Output the [X, Y] coordinate of the center of the cell containing the given text.  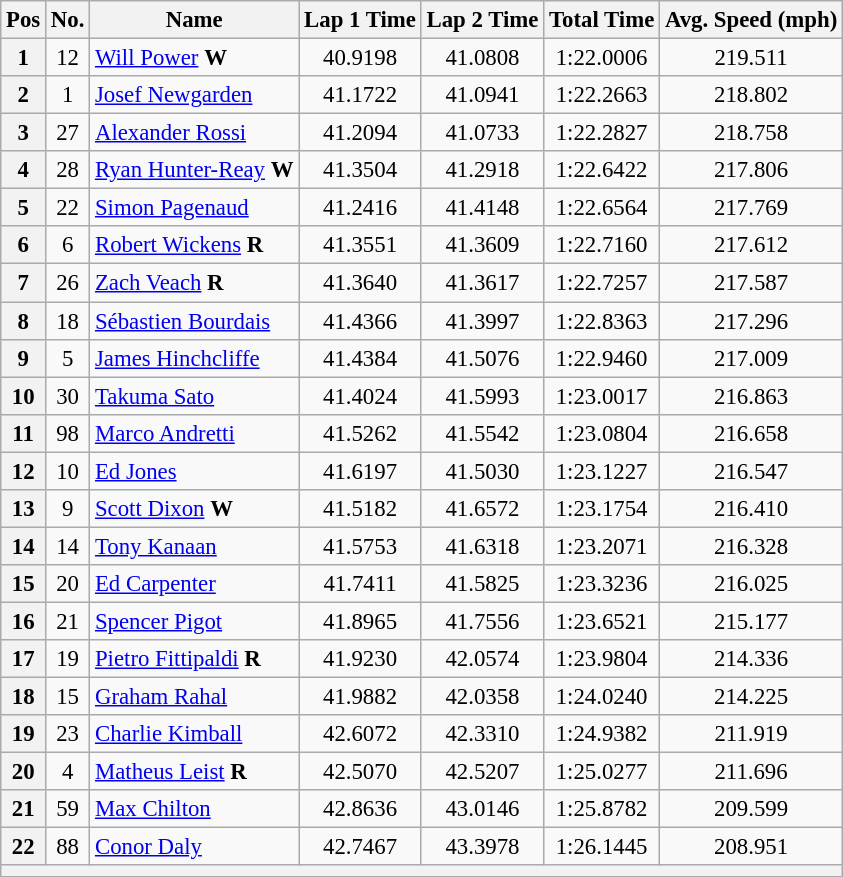
41.0808 [482, 58]
1:24.0240 [602, 697]
41.4384 [360, 358]
1:23.1754 [602, 509]
216.658 [752, 433]
217.806 [752, 170]
42.7467 [360, 847]
41.6572 [482, 509]
Ed Carpenter [194, 584]
41.3504 [360, 170]
208.951 [752, 847]
8 [24, 321]
1:22.6422 [602, 170]
1:22.2827 [602, 133]
59 [68, 809]
88 [68, 847]
216.410 [752, 509]
Name [194, 20]
No. [68, 20]
41.3997 [482, 321]
41.7556 [482, 621]
216.547 [752, 471]
1:25.0277 [602, 772]
28 [68, 170]
Ryan Hunter-Reay W [194, 170]
41.5182 [360, 509]
Matheus Leist R [194, 772]
1:23.0804 [602, 433]
41.2094 [360, 133]
Marco Andretti [194, 433]
1:23.0017 [602, 396]
23 [68, 734]
1:22.2663 [602, 95]
1:22.6564 [602, 208]
Graham Rahal [194, 697]
Pos [24, 20]
Takuma Sato [194, 396]
218.802 [752, 95]
1:26.1445 [602, 847]
41.9230 [360, 659]
41.9882 [360, 697]
Avg. Speed (mph) [752, 20]
41.2918 [482, 170]
Max Chilton [194, 809]
13 [24, 509]
218.758 [752, 133]
Charlie Kimball [194, 734]
Tony Kanaan [194, 546]
214.336 [752, 659]
1:23.6521 [602, 621]
Simon Pagenaud [194, 208]
41.3551 [360, 245]
41.5825 [482, 584]
1:23.2071 [602, 546]
Ed Jones [194, 471]
1:25.8782 [602, 809]
Zach Veach R [194, 283]
Lap 2 Time [482, 20]
3 [24, 133]
41.5030 [482, 471]
Total Time [602, 20]
217.587 [752, 283]
41.5262 [360, 433]
Will Power W [194, 58]
217.769 [752, 208]
1:24.9382 [602, 734]
42.3310 [482, 734]
41.6197 [360, 471]
43.3978 [482, 847]
42.8636 [360, 809]
1:23.3236 [602, 584]
2 [24, 95]
217.296 [752, 321]
41.0733 [482, 133]
216.025 [752, 584]
1:23.9804 [602, 659]
Conor Daly [194, 847]
17 [24, 659]
43.0146 [482, 809]
217.612 [752, 245]
219.511 [752, 58]
215.177 [752, 621]
1:22.7160 [602, 245]
41.5542 [482, 433]
41.4024 [360, 396]
41.7411 [360, 584]
41.4148 [482, 208]
Alexander Rossi [194, 133]
41.2416 [360, 208]
41.6318 [482, 546]
27 [68, 133]
42.6072 [360, 734]
41.5076 [482, 358]
42.0574 [482, 659]
11 [24, 433]
Pietro Fittipaldi R [194, 659]
216.328 [752, 546]
1:22.0006 [602, 58]
41.3609 [482, 245]
41.1722 [360, 95]
41.3617 [482, 283]
42.0358 [482, 697]
217.009 [752, 358]
Spencer Pigot [194, 621]
1:22.8363 [602, 321]
1:22.7257 [602, 283]
211.696 [752, 772]
41.3640 [360, 283]
42.5207 [482, 772]
Lap 1 Time [360, 20]
42.5070 [360, 772]
211.919 [752, 734]
1:22.9460 [602, 358]
James Hinchcliffe [194, 358]
98 [68, 433]
41.4366 [360, 321]
30 [68, 396]
209.599 [752, 809]
Robert Wickens R [194, 245]
41.5753 [360, 546]
Josef Newgarden [194, 95]
41.5993 [482, 396]
16 [24, 621]
26 [68, 283]
Sébastien Bourdais [194, 321]
Scott Dixon W [194, 509]
7 [24, 283]
216.863 [752, 396]
41.0941 [482, 95]
214.225 [752, 697]
1:23.1227 [602, 471]
41.8965 [360, 621]
40.9198 [360, 58]
